Extract the [X, Y] coordinate from the center of the cell holding the provided text.  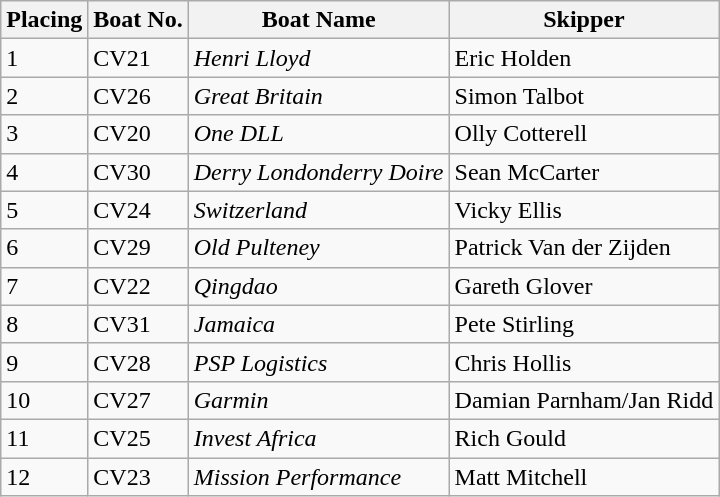
Switzerland [318, 210]
10 [44, 400]
Patrick Van der Zijden [584, 248]
12 [44, 477]
Vicky Ellis [584, 210]
4 [44, 172]
6 [44, 248]
3 [44, 134]
CV24 [138, 210]
Matt Mitchell [584, 477]
Placing [44, 20]
Boat Name [318, 20]
CV25 [138, 438]
Qingdao [318, 286]
Pete Stirling [584, 324]
Rich Gould [584, 438]
Invest Africa [318, 438]
Jamaica [318, 324]
CV23 [138, 477]
Great Britain [318, 96]
Henri Lloyd [318, 58]
Simon Talbot [584, 96]
Olly Cotterell [584, 134]
8 [44, 324]
Gareth Glover [584, 286]
Derry Londonderry Doire [318, 172]
11 [44, 438]
1 [44, 58]
Sean McCarter [584, 172]
CV26 [138, 96]
Damian Parnham/Jan Ridd [584, 400]
2 [44, 96]
CV21 [138, 58]
PSP Logistics [318, 362]
Garmin [318, 400]
CV29 [138, 248]
CV31 [138, 324]
One DLL [318, 134]
Mission Performance [318, 477]
9 [44, 362]
CV27 [138, 400]
Old Pulteney [318, 248]
CV22 [138, 286]
Boat No. [138, 20]
CV30 [138, 172]
7 [44, 286]
Skipper [584, 20]
Chris Hollis [584, 362]
CV20 [138, 134]
CV28 [138, 362]
Eric Holden [584, 58]
5 [44, 210]
